Provide the [X, Y] coordinate of the cell's center where the given text is located.  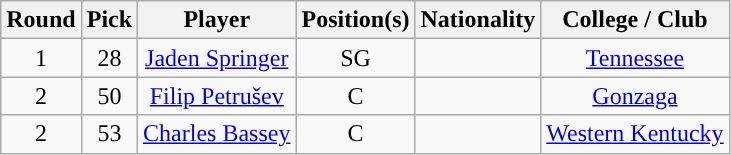
1 [41, 58]
Position(s) [356, 20]
College / Club [635, 20]
Filip Petrušev [217, 96]
50 [109, 96]
Player [217, 20]
Tennessee [635, 58]
Nationality [478, 20]
Pick [109, 20]
Gonzaga [635, 96]
Jaden Springer [217, 58]
28 [109, 58]
Charles Bassey [217, 134]
53 [109, 134]
SG [356, 58]
Round [41, 20]
Western Kentucky [635, 134]
